Return the (x, y) coordinate for the center point of the cell that contains the specified text.  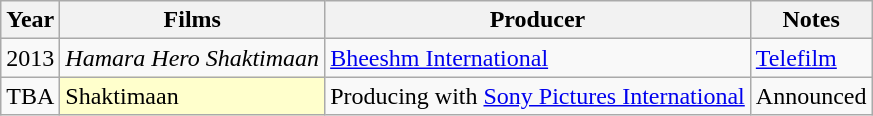
2013 (30, 58)
Shaktimaan (192, 96)
Bheeshm International (538, 58)
Films (192, 20)
Hamara Hero Shaktimaan (192, 58)
Producing with Sony Pictures International (538, 96)
Announced (811, 96)
TBA (30, 96)
Notes (811, 20)
Producer (538, 20)
Telefilm (811, 58)
Year (30, 20)
